Return the [x, y] coordinate for the center point of the cell that contains the specified text.  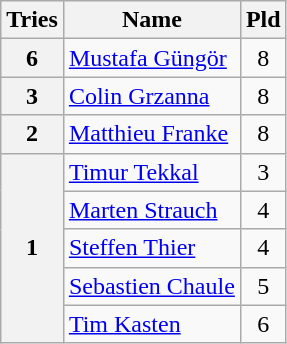
Tim Kasten [152, 324]
Timur Tekkal [152, 172]
Steffen Thier [152, 248]
1 [32, 248]
Matthieu Franke [152, 134]
Name [152, 20]
2 [32, 134]
5 [263, 286]
Colin Grzanna [152, 96]
Marten Strauch [152, 210]
Tries [32, 20]
Pld [263, 20]
Mustafa Güngör [152, 58]
Sebastien Chaule [152, 286]
